Provide the (x, y) coordinate of the cell's center where the given text is located.  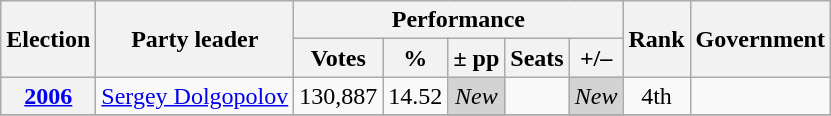
Seats (537, 58)
4th (656, 96)
Votes (338, 58)
Election (48, 39)
+/– (596, 58)
130,887 (338, 96)
% (416, 58)
2006 (48, 96)
Sergey Dolgopolov (195, 96)
14.52 (416, 96)
Government (760, 39)
Performance (458, 20)
Rank (656, 39)
± pp (476, 58)
Party leader (195, 39)
